Return (x, y) of the center of cell containing provided text 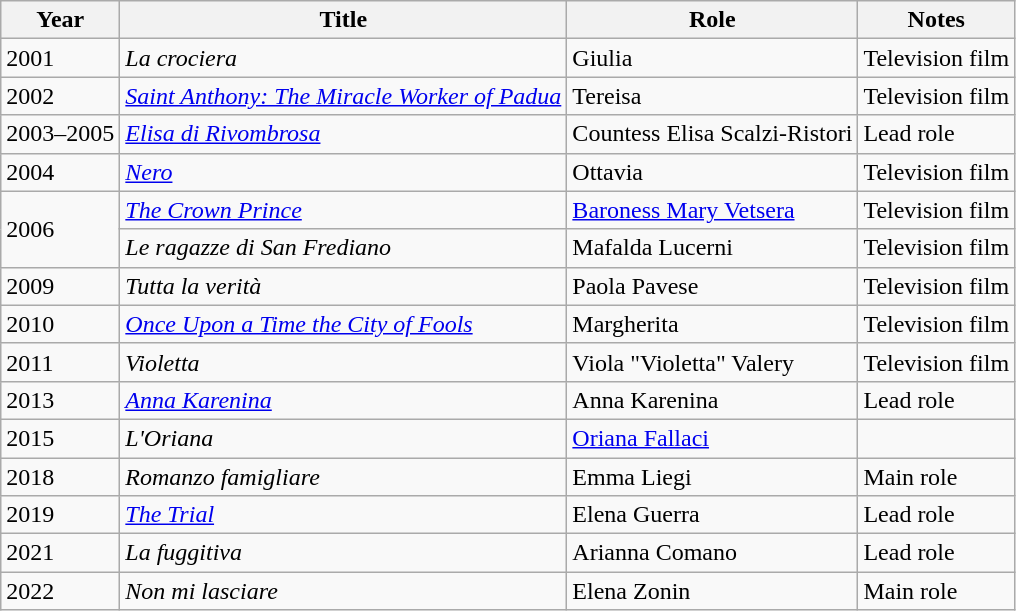
Romanzo famigliare (344, 477)
2009 (60, 286)
Emma Liegi (712, 477)
Non mi lasciare (344, 591)
La fuggitiva (344, 553)
Year (60, 20)
Baroness Mary Vetsera (712, 210)
2019 (60, 515)
Saint Anthony: The Miracle Worker of Padua (344, 96)
Margherita (712, 324)
2002 (60, 96)
2006 (60, 229)
Elisa di Rivombrosa (344, 134)
2021 (60, 553)
Role (712, 20)
2001 (60, 58)
L'Oriana (344, 438)
The Crown Prince (344, 210)
2018 (60, 477)
2004 (60, 172)
Tutta la verità (344, 286)
Tereisa (712, 96)
2003–2005 (60, 134)
The Trial (344, 515)
Mafalda Lucerni (712, 248)
Elena Zonin (712, 591)
Ottavia (712, 172)
2011 (60, 362)
2022 (60, 591)
Oriana Fallaci (712, 438)
2013 (60, 400)
Countess Elisa Scalzi-Ristori (712, 134)
Viola "Violetta" Valery (712, 362)
Giulia (712, 58)
Once Upon a Time the City of Fools (344, 324)
2010 (60, 324)
2015 (60, 438)
Paola Pavese (712, 286)
Elena Guerra (712, 515)
Title (344, 20)
Le ragazze di San Frediano (344, 248)
Arianna Comano (712, 553)
Notes (936, 20)
La crociera (344, 58)
Violetta (344, 362)
Nero (344, 172)
